Identify which cell holds the provided text, then report its [x, y] central coordinate. 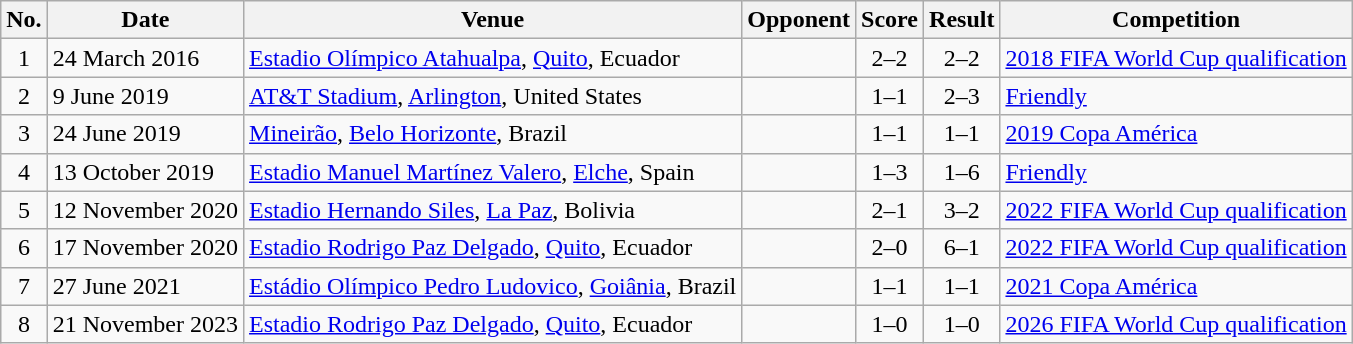
Venue [493, 20]
Estádio Olímpico Pedro Ludovico, Goiânia, Brazil [493, 286]
6 [24, 248]
7 [24, 286]
Estadio Manuel Martínez Valero, Elche, Spain [493, 172]
Estadio Olímpico Atahualpa, Quito, Ecuador [493, 58]
21 November 2023 [145, 324]
2–3 [962, 96]
4 [24, 172]
1–6 [962, 172]
2–0 [890, 248]
6–1 [962, 248]
No. [24, 20]
5 [24, 210]
Estadio Hernando Siles, La Paz, Bolivia [493, 210]
1–3 [890, 172]
3 [24, 134]
8 [24, 324]
Date [145, 20]
17 November 2020 [145, 248]
Score [890, 20]
24 March 2016 [145, 58]
Opponent [799, 20]
2 [24, 96]
24 June 2019 [145, 134]
12 November 2020 [145, 210]
2026 FIFA World Cup qualification [1176, 324]
27 June 2021 [145, 286]
3–2 [962, 210]
2–1 [890, 210]
2019 Copa América [1176, 134]
13 October 2019 [145, 172]
Mineirão, Belo Horizonte, Brazil [493, 134]
Result [962, 20]
1 [24, 58]
2021 Copa América [1176, 286]
AT&T Stadium, Arlington, United States [493, 96]
Competition [1176, 20]
2018 FIFA World Cup qualification [1176, 58]
9 June 2019 [145, 96]
